Return [X, Y] of the center of cell containing provided text 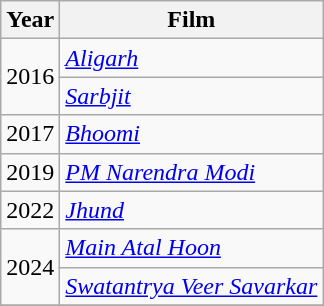
2019 [30, 172]
2017 [30, 134]
Film [192, 20]
Sarbjit [192, 96]
2024 [30, 267]
2016 [30, 77]
2022 [30, 210]
Aligarh [192, 58]
Bhoomi [192, 134]
Jhund [192, 210]
Main Atal Hoon [192, 248]
PM Narendra Modi [192, 172]
Year [30, 20]
Swatantrya Veer Savarkar [192, 286]
